Identify which cell holds the provided text, then report its [X, Y] central coordinate. 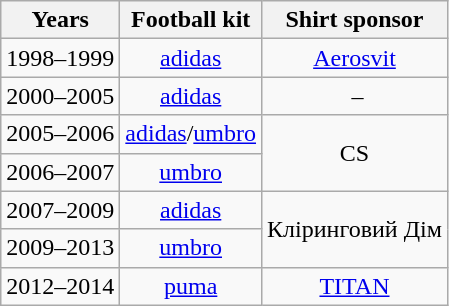
1998–1999 [60, 58]
TITAN [355, 286]
Years [60, 20]
2012–2014 [60, 286]
2005–2006 [60, 134]
CS [355, 153]
puma [191, 286]
Football kit [191, 20]
Shirt sponsor [355, 20]
2009–2013 [60, 248]
Кліринговий Дім [355, 229]
Aerosvit [355, 58]
2007–2009 [60, 210]
2006–2007 [60, 172]
– [355, 96]
2000–2005 [60, 96]
adidas/umbro [191, 134]
